Identify which cell holds the provided text, then report its [x, y] central coordinate. 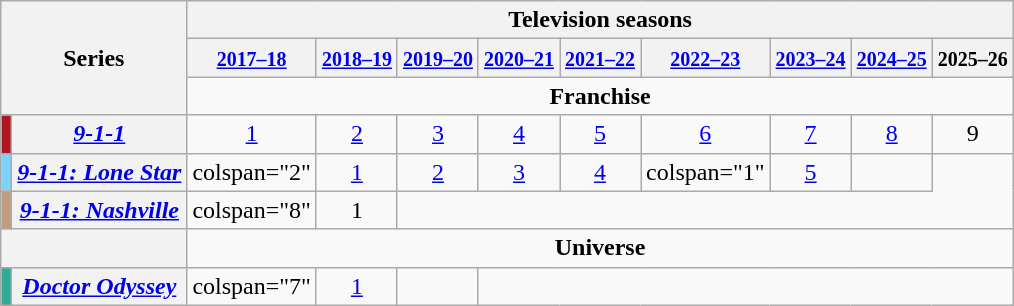
colspan="1" [706, 172]
Series [94, 58]
2017–18 [252, 58]
8 [892, 134]
2019–20 [438, 58]
Universe [600, 248]
9 [972, 134]
7 [810, 134]
9-1-1: Lone Star [100, 172]
Franchise [600, 96]
2021–22 [600, 58]
Doctor Odyssey [100, 286]
colspan="8" [252, 210]
2024–25 [892, 58]
2020–21 [518, 58]
Television seasons [600, 20]
2023–24 [810, 58]
2025–26 [972, 58]
2018–19 [356, 58]
9-1-1 [100, 134]
9-1-1: Nashville [100, 210]
6 [706, 134]
2022–23 [706, 58]
colspan="2" [252, 172]
colspan="7" [252, 286]
